Determine the [X, Y] coordinate at the center of the cell enclosing the given text.  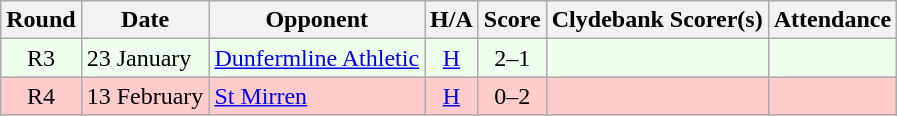
H/A [452, 20]
Dunfermline Athletic [317, 58]
Date [145, 20]
Clydebank Scorer(s) [657, 20]
0–2 [512, 96]
23 January [145, 58]
2–1 [512, 58]
R3 [41, 58]
St Mirren [317, 96]
Attendance [832, 20]
Round [41, 20]
Opponent [317, 20]
13 February [145, 96]
Score [512, 20]
R4 [41, 96]
